Extract the (x, y) coordinate from the center of the cell holding the provided text.  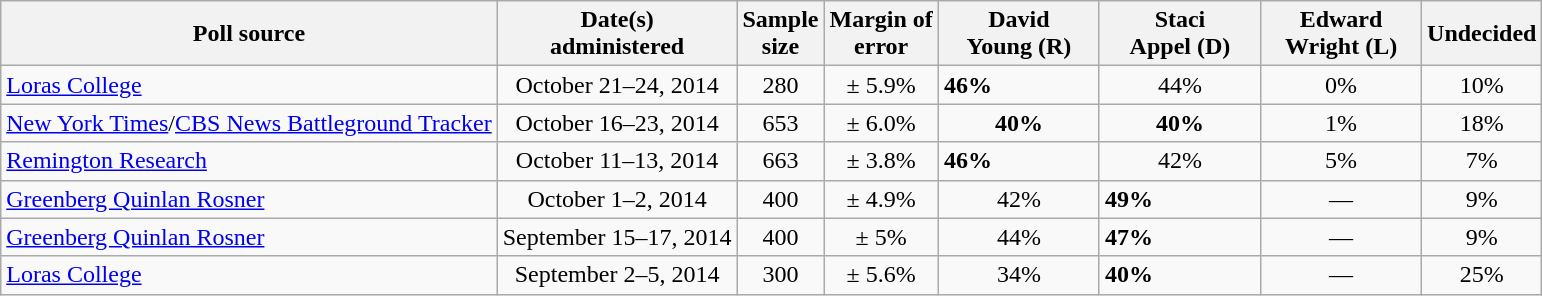
October 16–23, 2014 (617, 123)
5% (1340, 161)
DavidYoung (R) (1018, 34)
± 6.0% (881, 123)
663 (780, 161)
1% (1340, 123)
EdwardWright (L) (1340, 34)
Date(s)administered (617, 34)
October 11–13, 2014 (617, 161)
September 15–17, 2014 (617, 237)
34% (1018, 275)
± 5% (881, 237)
300 (780, 275)
Remington Research (249, 161)
18% (1482, 123)
New York Times/CBS News Battleground Tracker (249, 123)
0% (1340, 85)
September 2–5, 2014 (617, 275)
± 4.9% (881, 199)
47% (1180, 237)
Margin oferror (881, 34)
Poll source (249, 34)
653 (780, 123)
7% (1482, 161)
October 1–2, 2014 (617, 199)
October 21–24, 2014 (617, 85)
± 3.8% (881, 161)
25% (1482, 275)
49% (1180, 199)
± 5.9% (881, 85)
280 (780, 85)
± 5.6% (881, 275)
Samplesize (780, 34)
10% (1482, 85)
Undecided (1482, 34)
StaciAppel (D) (1180, 34)
